Provide the [x, y] coordinate of the cell's center where the given text is located.  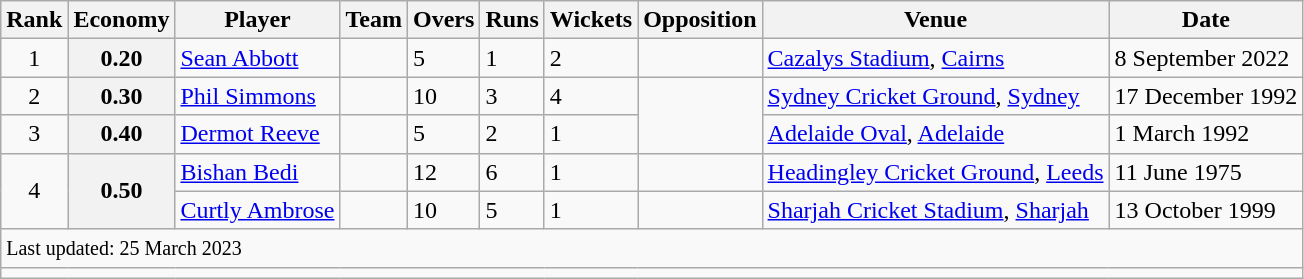
Rank [34, 20]
Sydney Cricket Ground, Sydney [936, 96]
Adelaide Oval, Adelaide [936, 134]
Sean Abbott [258, 58]
0.30 [122, 96]
Wickets [590, 20]
Runs [512, 20]
Dermot Reeve [258, 134]
0.50 [122, 191]
Opposition [700, 20]
Economy [122, 20]
6 [512, 172]
Last updated: 25 March 2023 [652, 248]
Cazalys Stadium, Cairns [936, 58]
Bishan Bedi [258, 172]
Phil Simmons [258, 96]
Team [374, 20]
0.20 [122, 58]
12 [444, 172]
17 December 1992 [1206, 96]
1 March 1992 [1206, 134]
13 October 1999 [1206, 210]
Overs [444, 20]
Venue [936, 20]
8 September 2022 [1206, 58]
Headingley Cricket Ground, Leeds [936, 172]
Date [1206, 20]
Sharjah Cricket Stadium, Sharjah [936, 210]
0.40 [122, 134]
11 June 1975 [1206, 172]
Curtly Ambrose [258, 210]
Player [258, 20]
